Provide the (x, y) coordinate of the cell's center where the given text is located.  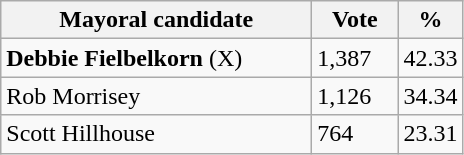
Scott Hillhouse (156, 134)
Debbie Fielbelkorn (X) (156, 58)
764 (355, 134)
1,126 (355, 96)
% (430, 20)
Mayoral candidate (156, 20)
23.31 (430, 134)
42.33 (430, 58)
34.34 (430, 96)
1,387 (355, 58)
Rob Morrisey (156, 96)
Vote (355, 20)
